Extract the (X, Y) coordinate from the center of the cell holding the provided text.  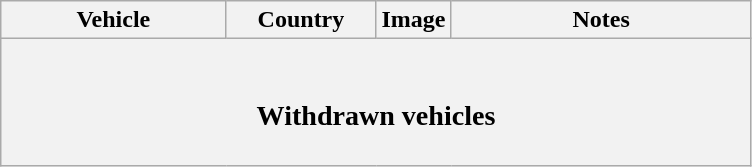
Withdrawn vehicles (376, 102)
Notes (601, 20)
Country (301, 20)
Vehicle (114, 20)
Image (414, 20)
